Return (X, Y) of the center of cell containing provided text 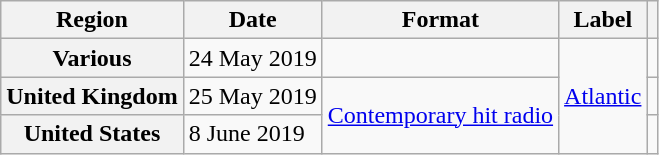
Region (92, 20)
Label (603, 20)
Atlantic (603, 96)
United Kingdom (92, 96)
25 May 2019 (252, 96)
Date (252, 20)
Contemporary hit radio (440, 115)
United States (92, 134)
24 May 2019 (252, 58)
8 June 2019 (252, 134)
Various (92, 58)
Format (440, 20)
